Return the (x, y) coordinate for the center point of the cell that contains the specified text.  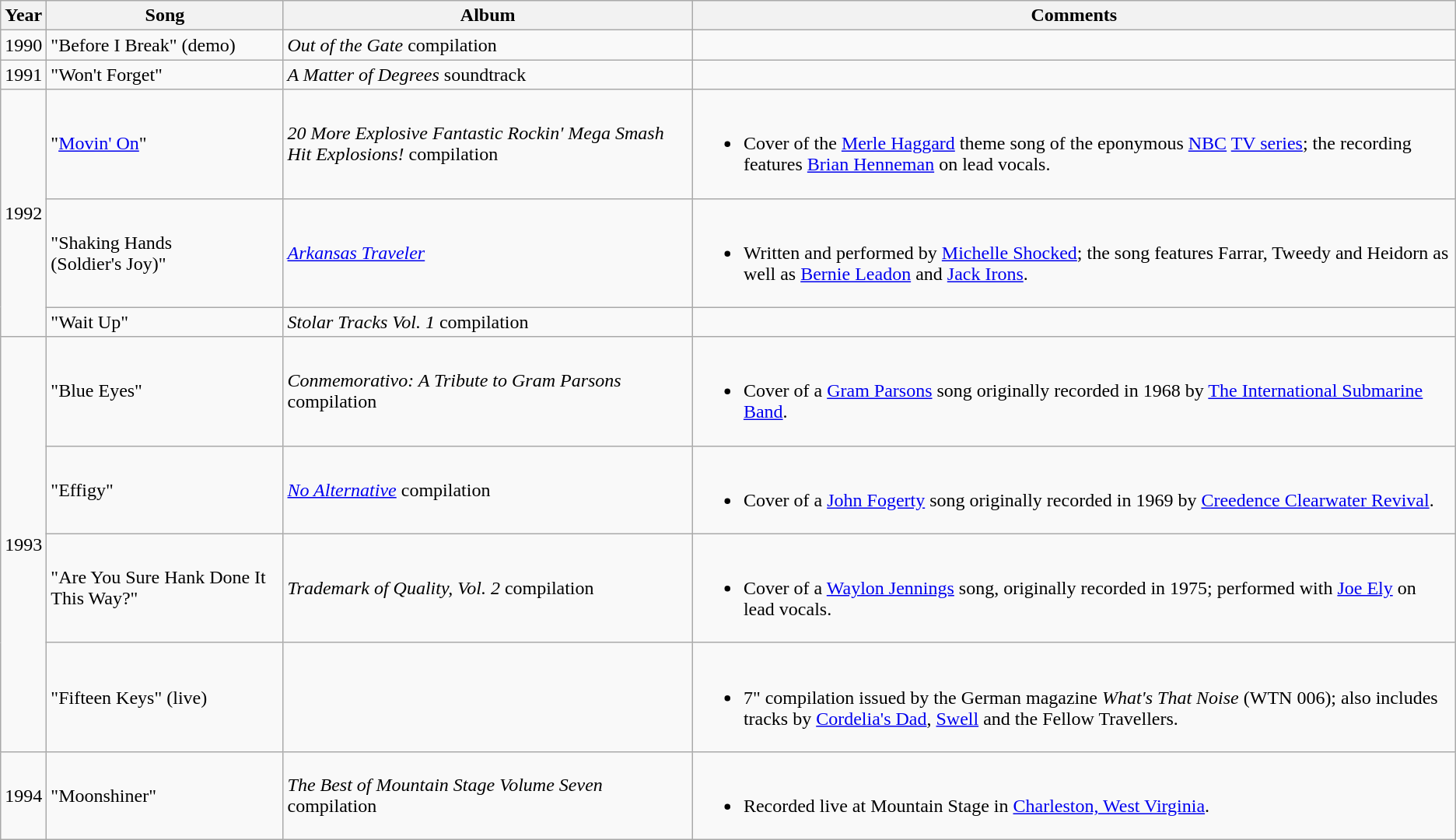
"Won't Forget" (165, 75)
1992 (23, 213)
"Are You Sure Hank Done It This Way?" (165, 588)
1993 (23, 544)
"Movin' On" (165, 144)
Year (23, 16)
Arkansas Traveler (488, 253)
1990 (23, 45)
A Matter of Degrees soundtrack (488, 75)
Out of the Gate compilation (488, 45)
"Blue Eyes" (165, 391)
1994 (23, 795)
"Wait Up" (165, 322)
20 More Explosive Fantastic Rockin' Mega Smash Hit Explosions! compilation (488, 144)
Song (165, 16)
Cover of a Waylon Jennings song, originally recorded in 1975; performed with Joe Ely on lead vocals. (1073, 588)
Cover of a Gram Parsons song originally recorded in 1968 by The International Submarine Band. (1073, 391)
Trademark of Quality, Vol. 2 compilation (488, 588)
Conmemorativo: A Tribute to Gram Parsons compilation (488, 391)
Cover of the Merle Haggard theme song of the eponymous NBC TV series; the recording features Brian Henneman on lead vocals. (1073, 144)
7" compilation issued by the German magazine What's That Noise (WTN 006); also includes tracks by Cordelia's Dad, Swell and the Fellow Travellers. (1073, 697)
"Shaking Hands (Soldier's Joy)" (165, 253)
"Before I Break" (demo) (165, 45)
Cover of a John Fogerty song originally recorded in 1969 by Creedence Clearwater Revival. (1073, 490)
Comments (1073, 16)
1991 (23, 75)
Stolar Tracks Vol. 1 compilation (488, 322)
Written and performed by Michelle Shocked; the song features Farrar, Tweedy and Heidorn as well as Bernie Leadon and Jack Irons. (1073, 253)
No Alternative compilation (488, 490)
"Fifteen Keys" (live) (165, 697)
Album (488, 16)
"Effigy" (165, 490)
"Moonshiner" (165, 795)
Recorded live at Mountain Stage in Charleston, West Virginia. (1073, 795)
The Best of Mountain Stage Volume Seven compilation (488, 795)
